Capture the cell that displays the provided text and extract its [X, Y] central coordinate. 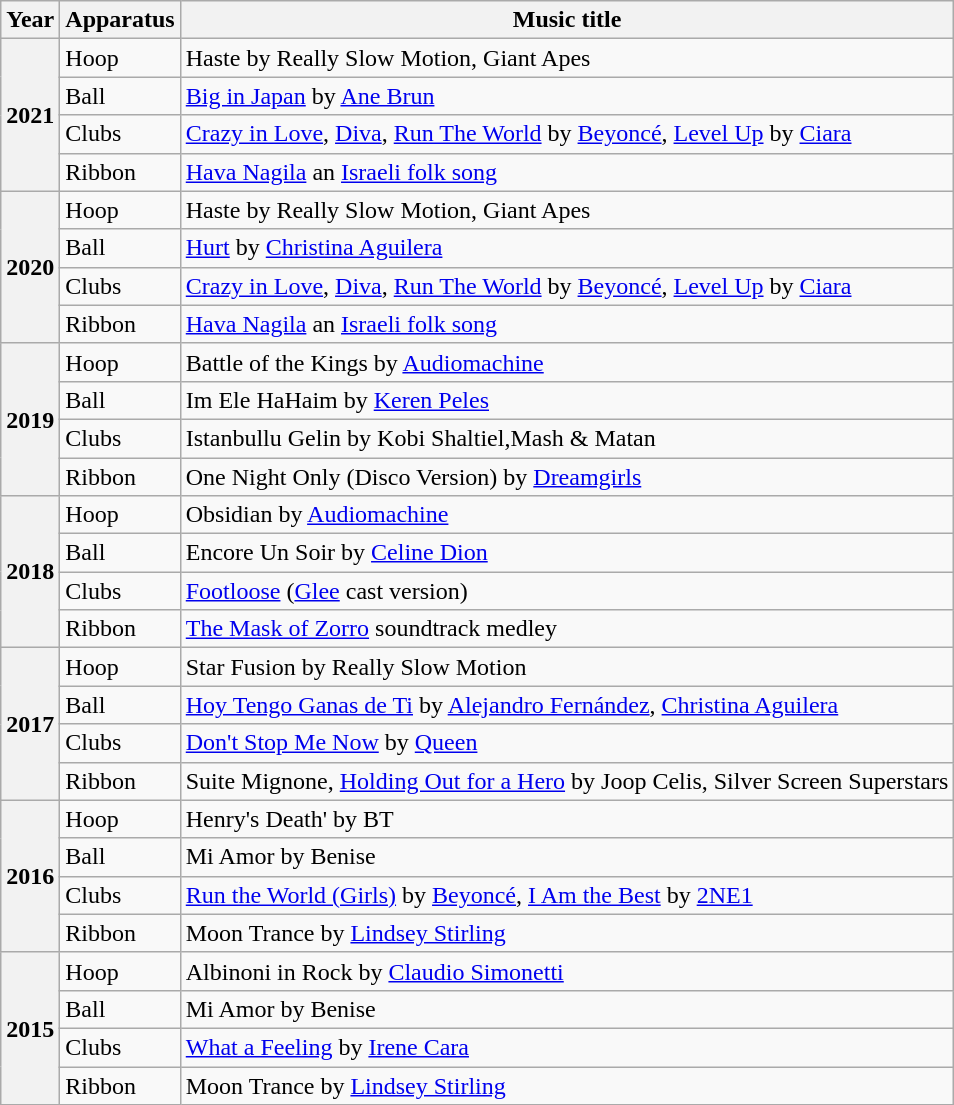
2016 [30, 876]
Henry's Death' by BT [567, 819]
Im Ele HaHaim by Keren Peles [567, 400]
Battle of the Kings by Audiomachine [567, 362]
2015 [30, 1028]
2020 [30, 267]
2018 [30, 572]
Big in Japan by Ane Brun [567, 96]
Albinoni in Rock by Claudio Simonetti [567, 971]
Apparatus [120, 20]
2019 [30, 419]
Don't Stop Me Now by Queen [567, 743]
Year [30, 20]
Obsidian by Audiomachine [567, 515]
Footloose (Glee cast version) [567, 591]
Hurt by Christina Aguilera [567, 248]
Run the World (Girls) by Beyoncé, I Am the Best by 2NE1 [567, 895]
Hoy Tengo Ganas de Ti by Alejandro Fernández, Christina Aguilera [567, 705]
Encore Un Soir by Celine Dion [567, 553]
Star Fusion by Really Slow Motion [567, 667]
The Mask of Zorro soundtrack medley [567, 629]
One Night Only (Disco Version) by Dreamgirls [567, 477]
Istanbullu Gelin by Kobi Shaltiel,Mash & Matan [567, 438]
Music title [567, 20]
What a Feeling by Irene Cara [567, 1047]
2017 [30, 724]
2021 [30, 115]
Suite Mignone, Holding Out for a Hero by Joop Celis, Silver Screen Superstars [567, 781]
